Provide the (X, Y) coordinate of the cell's center where the given text is located.  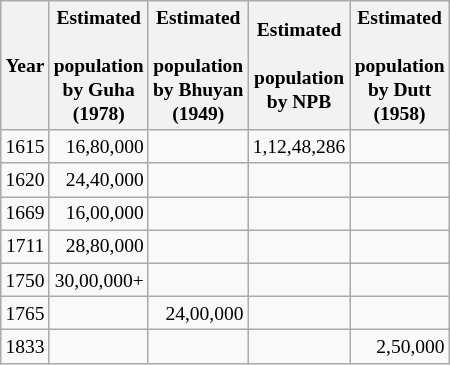
Year (25, 66)
2,50,000 (400, 346)
16,00,000 (98, 214)
28,80,000 (98, 246)
1765 (25, 312)
1669 (25, 214)
Estimatedpopulationby Bhuyan(1949) (198, 66)
1,12,48,286 (299, 146)
1750 (25, 280)
16,80,000 (98, 146)
1711 (25, 246)
30,00,000+ (98, 280)
1620 (25, 180)
Estimatedpopulationby Guha(1978) (98, 66)
1833 (25, 346)
1615 (25, 146)
24,00,000 (198, 312)
Estimatedpopulationby Dutt(1958) (400, 66)
24,40,000 (98, 180)
Estimatedpopulationby NPB (299, 66)
